Pinpoint the cell where the given text exists, returning its (X, Y) midpoint coordinate. 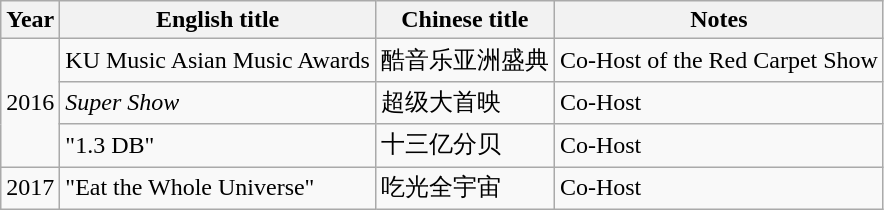
2016 (30, 103)
2017 (30, 188)
"1.3 DB" (218, 146)
十三亿分贝 (464, 146)
酷音乐亚洲盛典 (464, 60)
超级大首映 (464, 102)
Year (30, 20)
Co-Host of the Red Carpet Show (718, 60)
Notes (718, 20)
Super Show (218, 102)
吃光全宇宙 (464, 188)
"Eat the Whole Universe" (218, 188)
Chinese title (464, 20)
English title (218, 20)
KU Music Asian Music Awards (218, 60)
